Extract the (X, Y) coordinate from the center of the cell holding the provided text.  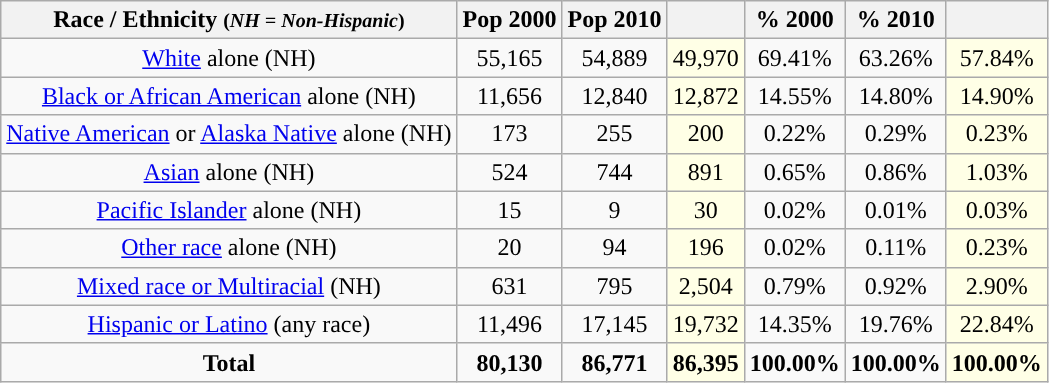
Hispanic or Latino (any race) (229, 324)
22.84% (996, 324)
86,771 (614, 362)
0.65% (794, 172)
9 (614, 210)
20 (510, 248)
63.26% (896, 58)
Total (229, 362)
1.03% (996, 172)
12,872 (706, 96)
200 (706, 134)
0.01% (896, 210)
173 (510, 134)
80,130 (510, 362)
0.11% (896, 248)
0.92% (896, 286)
19,732 (706, 324)
12,840 (614, 96)
255 (614, 134)
Pop 2000 (510, 20)
Other race alone (NH) (229, 248)
2,504 (706, 286)
15 (510, 210)
14.35% (794, 324)
Asian alone (NH) (229, 172)
% 2000 (794, 20)
White alone (NH) (229, 58)
Mixed race or Multiracial (NH) (229, 286)
2.90% (996, 286)
94 (614, 248)
17,145 (614, 324)
524 (510, 172)
795 (614, 286)
0.03% (996, 210)
Pop 2010 (614, 20)
744 (614, 172)
54,889 (614, 58)
30 (706, 210)
Native American or Alaska Native alone (NH) (229, 134)
14.55% (794, 96)
49,970 (706, 58)
86,395 (706, 362)
Black or African American alone (NH) (229, 96)
0.29% (896, 134)
% 2010 (896, 20)
55,165 (510, 58)
11,496 (510, 324)
19.76% (896, 324)
Race / Ethnicity (NH = Non-Hispanic) (229, 20)
891 (706, 172)
69.41% (794, 58)
14.80% (896, 96)
Pacific Islander alone (NH) (229, 210)
196 (706, 248)
631 (510, 286)
0.22% (794, 134)
14.90% (996, 96)
0.79% (794, 286)
11,656 (510, 96)
0.86% (896, 172)
57.84% (996, 58)
